Return the [X, Y] coordinate for the center point of the cell that contains the specified text.  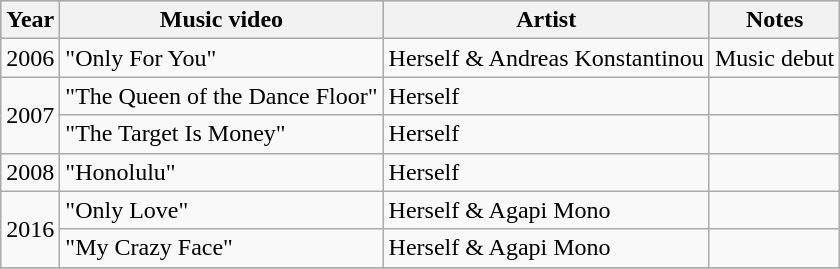
2006 [30, 58]
2016 [30, 229]
2008 [30, 172]
Artist [546, 20]
"Honolulu" [222, 172]
"The Queen of the Dance Floor" [222, 96]
Notes [774, 20]
2007 [30, 115]
Year [30, 20]
"My Crazy Face" [222, 248]
Music video [222, 20]
Music debut [774, 58]
"The Target Is Money" [222, 134]
"Only Love" [222, 210]
"Only For You" [222, 58]
Herself & Andreas Konstantinou [546, 58]
